Determine the [x, y] coordinate at the center of the cell enclosing the given text.  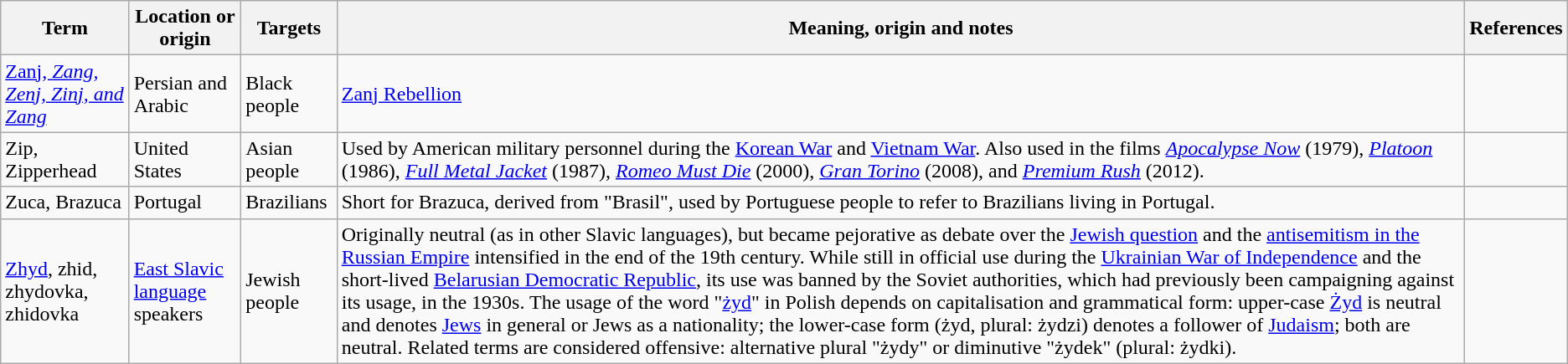
Brazilians [289, 203]
Jewish people [289, 291]
Meaning, origin and notes [900, 28]
East Slavic language speakers [185, 291]
Black people [289, 94]
Persian and Arabic [185, 94]
United States [185, 159]
Location or origin [185, 28]
Zanj Rebellion [900, 94]
Portugal [185, 203]
Term [65, 28]
Zanj, Zang, Zenj, Zinj, and Zang [65, 94]
Zip, Zipperhead [65, 159]
Short for Brazuca, derived from "Brasil", used by Portuguese people to refer to Brazilians living in Portugal. [900, 203]
Targets [289, 28]
References [1516, 28]
Asian people [289, 159]
Zuca, Brazuca [65, 203]
Zhyd, zhid, zhydovka, zhidovka [65, 291]
